Return (X, Y) of the center of cell containing provided text 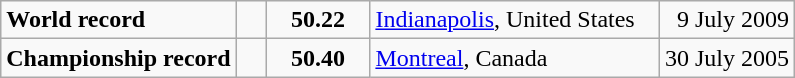
30 July 2005 (726, 58)
Montreal, Canada (515, 58)
50.40 (318, 58)
Championship record (118, 58)
50.22 (318, 20)
Indianapolis, United States (515, 20)
World record (118, 20)
9 July 2009 (726, 20)
